Search for the cell housing the specified text and yield its [x, y] center coordinate. 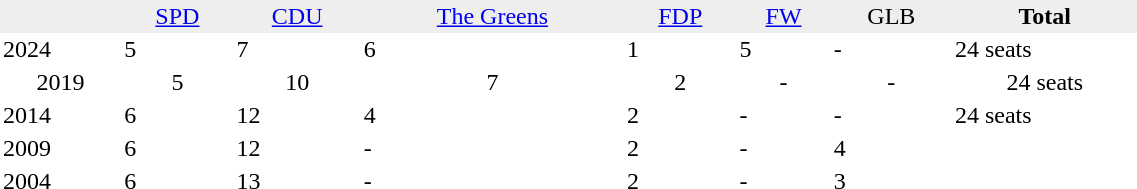
The Greens [492, 16]
SPD [177, 16]
2024 [60, 50]
FW [783, 16]
2019 [60, 82]
GLB [892, 16]
2014 [60, 116]
FDP [680, 16]
CDU [298, 16]
1 [680, 50]
2009 [60, 148]
10 [298, 82]
